Scan for the cell matching the given text and deliver its (X, Y) coordinate at center. 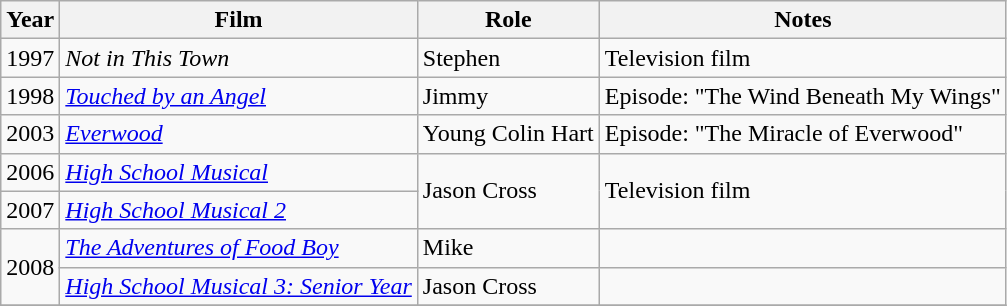
Touched by an Angel (238, 96)
Jimmy (508, 96)
2003 (30, 134)
Young Colin Hart (508, 134)
Everwood (238, 134)
Film (238, 20)
1997 (30, 58)
Notes (802, 20)
Episode: "The Wind Beneath My Wings" (802, 96)
2007 (30, 210)
Episode: "The Miracle of Everwood" (802, 134)
Year (30, 20)
High School Musical 3: Senior Year (238, 286)
Role (508, 20)
2008 (30, 267)
Mike (508, 248)
Not in This Town (238, 58)
High School Musical (238, 172)
Stephen (508, 58)
1998 (30, 96)
The Adventures of Food Boy (238, 248)
High School Musical 2 (238, 210)
2006 (30, 172)
